Extract the (X, Y) coordinate from the center of the cell holding the provided text.  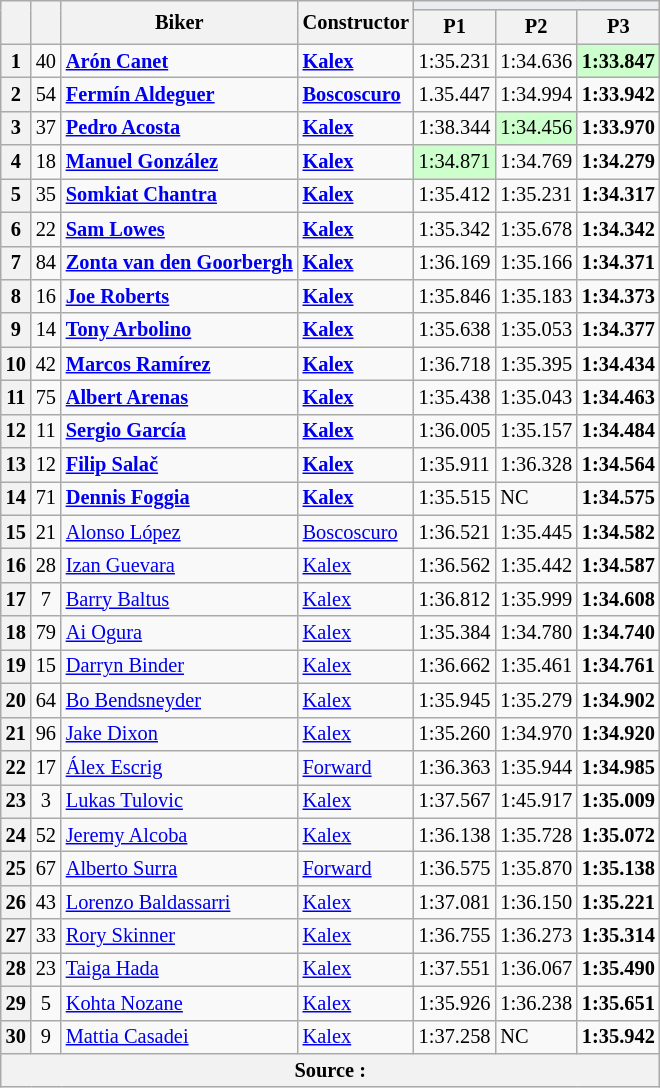
1:36.138 (455, 835)
Lukas Tulovic (180, 801)
1:35.942 (618, 1037)
Source : (330, 1070)
1:35.412 (455, 195)
Álex Escrig (180, 767)
1:35.438 (455, 397)
1:34.377 (618, 330)
75 (46, 397)
1 (16, 61)
40 (46, 61)
Lorenzo Baldassarri (180, 902)
1:34.871 (455, 162)
1:34.371 (618, 263)
1:35.314 (618, 936)
1:36.363 (455, 767)
1:35.166 (536, 263)
Tony Arbolino (180, 330)
1:34.769 (536, 162)
Sergio García (180, 431)
1:34.484 (618, 431)
1:36.755 (455, 936)
6 (16, 229)
1:35.221 (618, 902)
Joe Roberts (180, 296)
1:36.812 (455, 599)
79 (46, 633)
64 (46, 700)
10 (16, 364)
Marcos Ramírez (180, 364)
1:36.575 (455, 868)
P2 (536, 27)
Fermín Aldeguer (180, 94)
1:35.442 (536, 565)
1:36.521 (455, 532)
1:35.053 (536, 330)
1:35.072 (618, 835)
84 (46, 263)
1:34.902 (618, 700)
1:34.761 (618, 666)
1:36.662 (455, 666)
1:34.373 (618, 296)
1:35.846 (455, 296)
1:33.970 (618, 128)
37 (46, 128)
24 (16, 835)
1:36.067 (536, 969)
67 (46, 868)
1:36.562 (455, 565)
43 (46, 902)
1:36.718 (455, 364)
Darryn Binder (180, 666)
1:35.445 (536, 532)
1:38.344 (455, 128)
Arón Canet (180, 61)
1:35.926 (455, 1003)
29 (16, 1003)
19 (16, 666)
Pedro Acosta (180, 128)
96 (46, 734)
1:34.587 (618, 565)
Jeremy Alcoba (180, 835)
1:35.157 (536, 431)
1:34.608 (618, 599)
33 (46, 936)
1:35.728 (536, 835)
Jake Dixon (180, 734)
1:37.567 (455, 801)
1:34.317 (618, 195)
1:35.999 (536, 599)
1:35.384 (455, 633)
Constructor (356, 22)
1:35.279 (536, 700)
1:34.970 (536, 734)
1:34.780 (536, 633)
1:36.005 (455, 431)
Barry Baltus (180, 599)
Taiga Hada (180, 969)
1:34.434 (618, 364)
Manuel González (180, 162)
1:35.911 (455, 465)
1:34.342 (618, 229)
1.35.447 (455, 94)
1:35.043 (536, 397)
1:35.638 (455, 330)
20 (16, 700)
26 (16, 902)
1:34.564 (618, 465)
Filip Salač (180, 465)
Alonso López (180, 532)
Ai Ogura (180, 633)
Alberto Surra (180, 868)
1:36.150 (536, 902)
P3 (618, 27)
Albert Arenas (180, 397)
27 (16, 936)
1:35.678 (536, 229)
1:34.740 (618, 633)
1:35.260 (455, 734)
35 (46, 195)
1:35.183 (536, 296)
1:37.258 (455, 1037)
Somkiat Chantra (180, 195)
1:34.575 (618, 498)
2 (16, 94)
1:34.456 (536, 128)
1:35.138 (618, 868)
Rory Skinner (180, 936)
1:35.870 (536, 868)
1:45.917 (536, 801)
1:34.463 (618, 397)
Zonta van den Goorbergh (180, 263)
1:35.342 (455, 229)
Mattia Casadei (180, 1037)
1:35.009 (618, 801)
1:34.636 (536, 61)
1:35.490 (618, 969)
54 (46, 94)
1:34.985 (618, 767)
8 (16, 296)
1:35.461 (536, 666)
25 (16, 868)
52 (46, 835)
1:35.945 (455, 700)
1:36.328 (536, 465)
1:34.582 (618, 532)
Kohta Nozane (180, 1003)
Bo Bendsneyder (180, 700)
1:35.515 (455, 498)
1:36.169 (455, 263)
1:34.994 (536, 94)
1:34.279 (618, 162)
Izan Guevara (180, 565)
Biker (180, 22)
30 (16, 1037)
Sam Lowes (180, 229)
42 (46, 364)
4 (16, 162)
1:36.238 (536, 1003)
1:33.847 (618, 61)
71 (46, 498)
1:34.920 (618, 734)
1:37.551 (455, 969)
1:37.081 (455, 902)
Dennis Foggia (180, 498)
1:35.944 (536, 767)
1:35.395 (536, 364)
13 (16, 465)
1:36.273 (536, 936)
P1 (455, 27)
1:35.651 (618, 1003)
1:33.942 (618, 94)
